Pinpoint the cell where the given text exists, returning its [X, Y] midpoint coordinate. 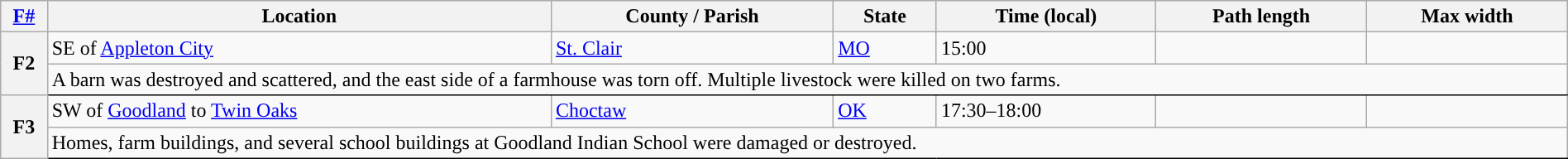
SW of Goodland to Twin Oaks [299, 111]
F# [24, 17]
Max width [1467, 17]
17:30–18:00 [1045, 111]
Location [299, 17]
F2 [24, 64]
Path length [1260, 17]
SE of Appleton City [299, 48]
Homes, farm buildings, and several school buildings at Goodland Indian School were damaged or destroyed. [807, 142]
OK [885, 111]
Time (local) [1045, 17]
Choctaw [691, 111]
F3 [24, 127]
15:00 [1045, 48]
MO [885, 48]
St. Clair [691, 48]
A barn was destroyed and scattered, and the east side of a farmhouse was torn off. Multiple livestock were killed on two farms. [807, 79]
County / Parish [691, 17]
State [885, 17]
